Find where the given text appears and provide that cell's center as (X, Y) coordinate. 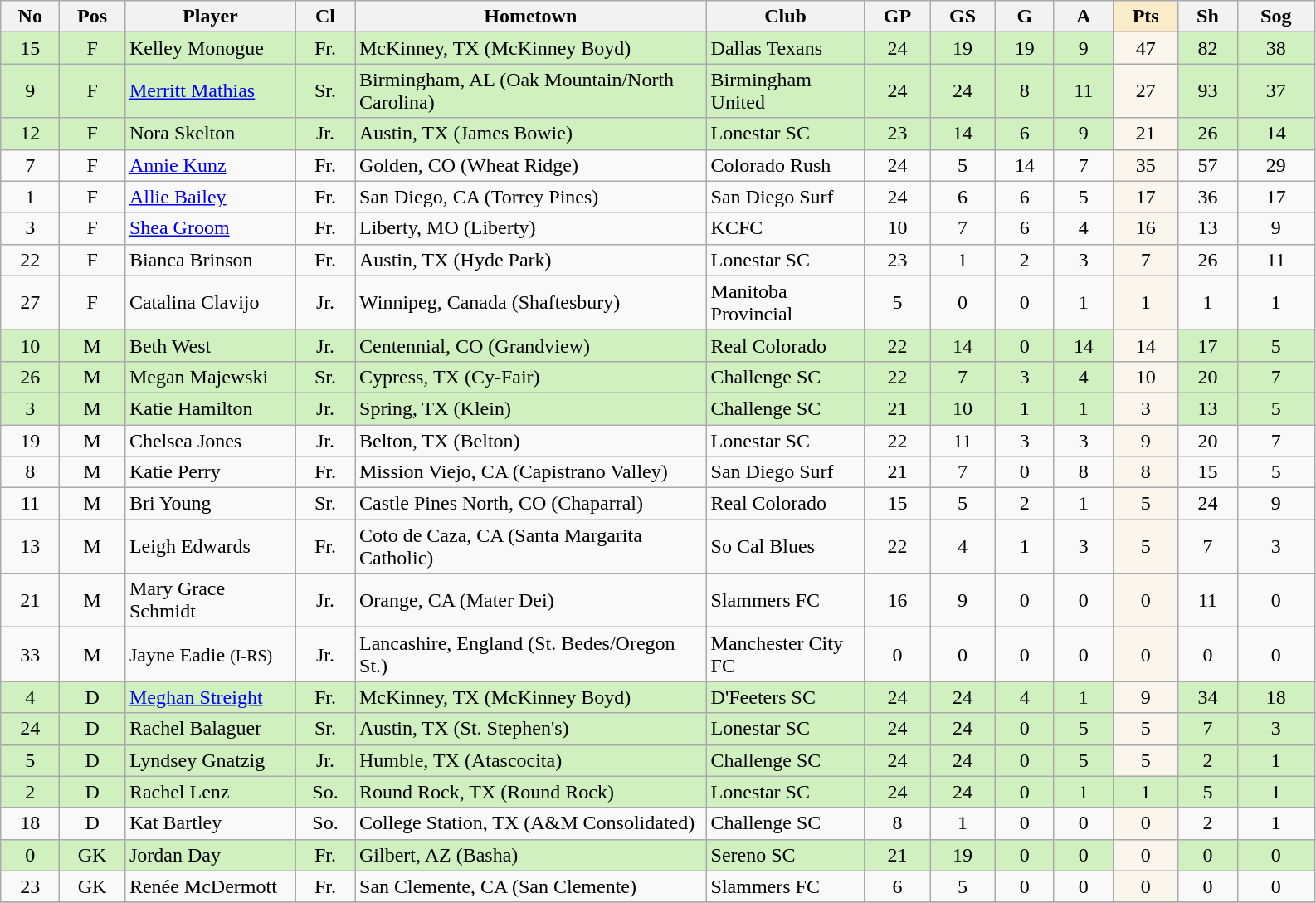
Liberty, MO (Liberty) (531, 228)
Leigh Edwards (210, 546)
82 (1208, 48)
Megan Majewski (210, 377)
Jayne Eadie (I-RS) (210, 654)
Merritt Mathias (210, 91)
Pos (93, 17)
93 (1208, 91)
Allie Bailey (210, 197)
Birmingham United (785, 91)
Katie Perry (210, 472)
Player (210, 17)
Nora Skelton (210, 134)
47 (1145, 48)
GS (963, 17)
Mary Grace Schmidt (210, 601)
Birmingham, AL (Oak Mountain/North Carolina) (531, 91)
Kat Bartley (210, 823)
Dallas Texans (785, 48)
Austin, TX (James Bowie) (531, 134)
Belton, TX (Belton) (531, 441)
Katie Hamilton (210, 408)
Austin, TX (Hyde Park) (531, 260)
D'Feeters SC (785, 697)
Renée McDermott (210, 886)
Bianca Brinson (210, 260)
Pts (1145, 17)
29 (1276, 165)
57 (1208, 165)
12 (30, 134)
Cl (325, 17)
Castle Pines North, CO (Chaparral) (531, 504)
Lyndsey Gnatzig (210, 760)
Manitoba Provincial (785, 302)
Winnipeg, Canada (Shaftesbury) (531, 302)
Sereno SC (785, 855)
Austin, TX (St. Stephen's) (531, 729)
Club (785, 17)
Rachel Balaguer (210, 729)
Cypress, TX (Cy-Fair) (531, 377)
College Station, TX (A&M Consolidated) (531, 823)
Round Rock, TX (Round Rock) (531, 792)
So Cal Blues (785, 546)
Mission Viejo, CA (Capistrano Valley) (531, 472)
Gilbert, AZ (Basha) (531, 855)
38 (1276, 48)
Jordan Day (210, 855)
36 (1208, 197)
No (30, 17)
Orange, CA (Mater Dei) (531, 601)
Bri Young (210, 504)
Hometown (531, 17)
A (1084, 17)
Rachel Lenz (210, 792)
Spring, TX (Klein) (531, 408)
Chelsea Jones (210, 441)
Sog (1276, 17)
KCFC (785, 228)
33 (30, 654)
Colorado Rush (785, 165)
Humble, TX (Atascocita) (531, 760)
Catalina Clavijo (210, 302)
37 (1276, 91)
Golden, CO (Wheat Ridge) (531, 165)
Annie Kunz (210, 165)
Kelley Monogue (210, 48)
35 (1145, 165)
Shea Groom (210, 228)
Lancashire, England (St. Bedes/Oregon St.) (531, 654)
34 (1208, 697)
Beth West (210, 345)
Manchester City FC (785, 654)
San Diego, CA (Torrey Pines) (531, 197)
GP (898, 17)
San Clemente, CA (San Clemente) (531, 886)
G (1024, 17)
Centennial, CO (Grandview) (531, 345)
Coto de Caza, CA (Santa Margarita Catholic) (531, 546)
Meghan Streight (210, 697)
Sh (1208, 17)
